Return the (x, y) coordinate for the center point of the cell that contains the specified text.  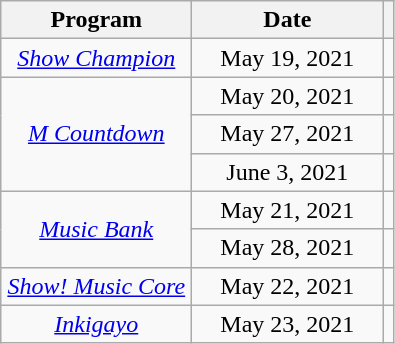
May 28, 2021 (288, 248)
May 21, 2021 (288, 210)
Inkigayo (96, 324)
Date (288, 20)
May 20, 2021 (288, 96)
May 19, 2021 (288, 58)
Music Bank (96, 229)
May 23, 2021 (288, 324)
June 3, 2021 (288, 172)
M Countdown (96, 134)
May 27, 2021 (288, 134)
May 22, 2021 (288, 286)
Program (96, 20)
Show! Music Core (96, 286)
Show Champion (96, 58)
